Detect which cell encompasses the target text, then output its (X, Y) center coordinate. 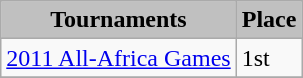
Tournaments (118, 20)
1st (269, 58)
2011 All-Africa Games (118, 58)
Place (269, 20)
